Provide the [X, Y] coordinate of the cell's center where the given text is located.  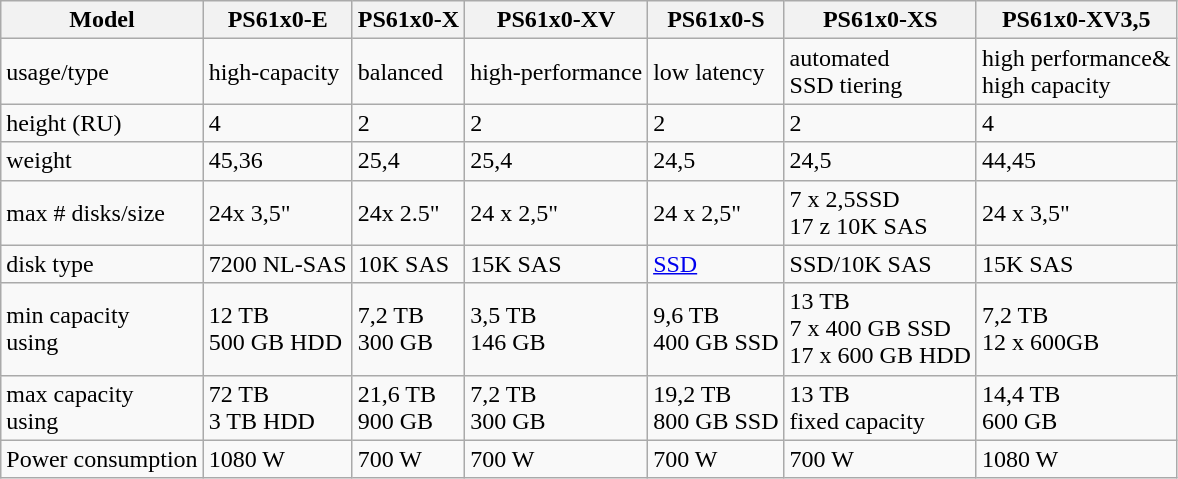
PS61x0-XV3,5 [1076, 20]
min capacityusing [102, 329]
Model [102, 20]
45,36 [278, 161]
high-performance [556, 72]
SSD/10K SAS [880, 264]
24x 3,5" [278, 212]
12 TB500 GB HDD [278, 329]
PS61x0-E [278, 20]
7,2 TB 300 GB [556, 408]
44,45 [1076, 161]
21,6 TB900 GB [408, 408]
72 TB3 TB HDD [278, 408]
balanced [408, 72]
13 TBfixed capacity [880, 408]
7,2 TB300 GB [408, 329]
max # disks/size [102, 212]
automatedSSD tiering [880, 72]
10K SAS [408, 264]
9,6 TB400 GB SSD [716, 329]
3,5 TB 146 GB [556, 329]
low latency [716, 72]
height (RU) [102, 123]
7,2 TB 12 x 600GB [1076, 329]
PS61x0-XS [880, 20]
13 TB7 x 400 GB SSD17 x 600 GB HDD [880, 329]
weight [102, 161]
7200 NL-SAS [278, 264]
disk type [102, 264]
24 x 3,5" [1076, 212]
7 x 2,5SSD17 z 10K SAS [880, 212]
24x 2.5" [408, 212]
SSD [716, 264]
max capacityusing [102, 408]
high performance&high capacity [1076, 72]
high-capacity [278, 72]
14,4 TB 600 GB [1076, 408]
Power consumption [102, 459]
PS61x0-S [716, 20]
19,2 TB800 GB SSD [716, 408]
usage/type [102, 72]
PS61x0-X [408, 20]
PS61x0-XV [556, 20]
